Identify which cell holds the provided text, then report its (X, Y) central coordinate. 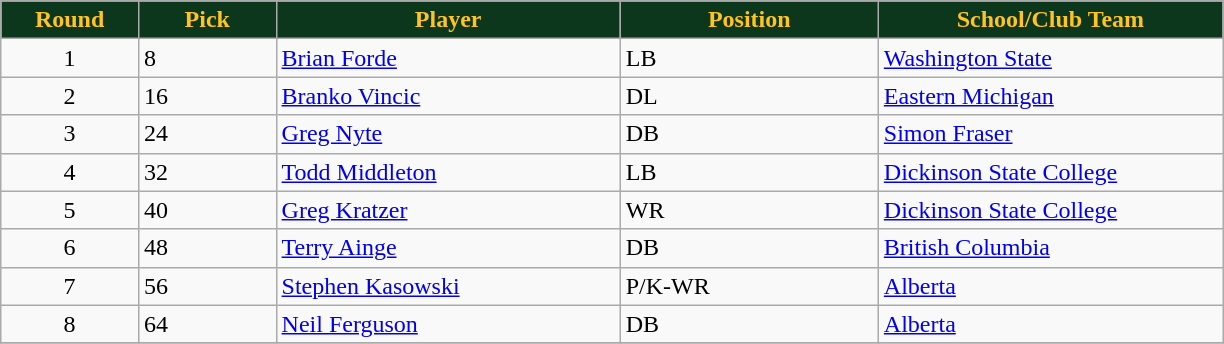
Greg Nyte (448, 134)
Player (448, 20)
P/K-WR (749, 286)
Neil Ferguson (448, 324)
4 (70, 172)
Branko Vincic (448, 96)
WR (749, 210)
Brian Forde (448, 58)
24 (207, 134)
Greg Kratzer (448, 210)
Pick (207, 20)
56 (207, 286)
Washington State (1050, 58)
Terry Ainge (448, 248)
Stephen Kasowski (448, 286)
64 (207, 324)
32 (207, 172)
Simon Fraser (1050, 134)
16 (207, 96)
3 (70, 134)
7 (70, 286)
2 (70, 96)
40 (207, 210)
Round (70, 20)
1 (70, 58)
Position (749, 20)
Todd Middleton (448, 172)
School/Club Team (1050, 20)
Eastern Michigan (1050, 96)
British Columbia (1050, 248)
6 (70, 248)
DL (749, 96)
48 (207, 248)
5 (70, 210)
